Search for the cell housing the specified text and yield its (x, y) center coordinate. 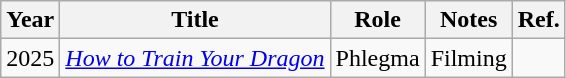
Filming (468, 58)
Phlegma (378, 58)
Role (378, 20)
Year (30, 20)
How to Train Your Dragon (195, 58)
Notes (468, 20)
2025 (30, 58)
Ref. (538, 20)
Title (195, 20)
